Pinpoint the cell where the given text exists, returning its (x, y) midpoint coordinate. 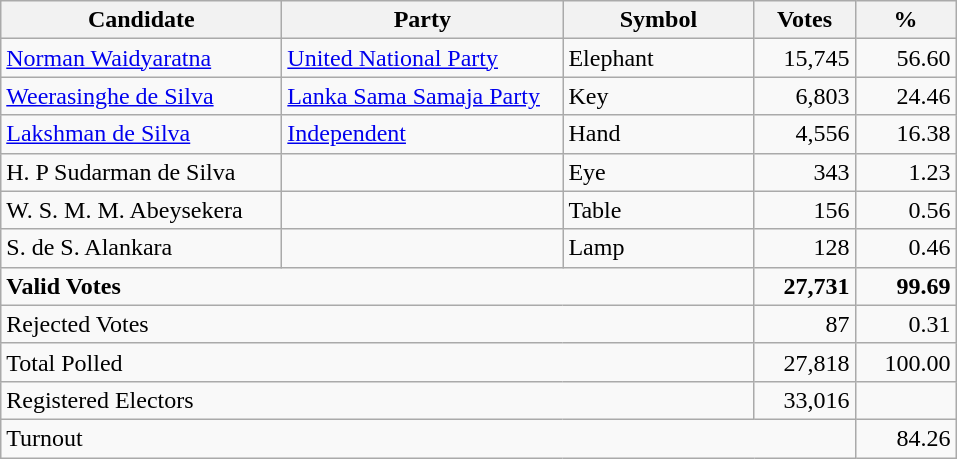
56.60 (906, 58)
Eye (658, 172)
Elephant (658, 58)
128 (804, 248)
Symbol (658, 20)
156 (804, 210)
343 (804, 172)
Independent (422, 134)
Party (422, 20)
H. P Sudarman de Silva (142, 172)
15,745 (804, 58)
99.69 (906, 286)
Lamp (658, 248)
Votes (804, 20)
4,556 (804, 134)
0.56 (906, 210)
Registered Electors (378, 400)
16.38 (906, 134)
Candidate (142, 20)
1.23 (906, 172)
0.31 (906, 324)
United National Party (422, 58)
Norman Waidyaratna (142, 58)
6,803 (804, 96)
27,731 (804, 286)
Hand (658, 134)
Weerasinghe de Silva (142, 96)
Key (658, 96)
Table (658, 210)
W. S. M. M. Abeysekera (142, 210)
33,016 (804, 400)
84.26 (906, 438)
0.46 (906, 248)
100.00 (906, 362)
% (906, 20)
24.46 (906, 96)
Lakshman de Silva (142, 134)
Total Polled (378, 362)
Valid Votes (378, 286)
87 (804, 324)
Lanka Sama Samaja Party (422, 96)
Rejected Votes (378, 324)
27,818 (804, 362)
Turnout (428, 438)
S. de S. Alankara (142, 248)
